Return (x, y) of the center of cell containing provided text 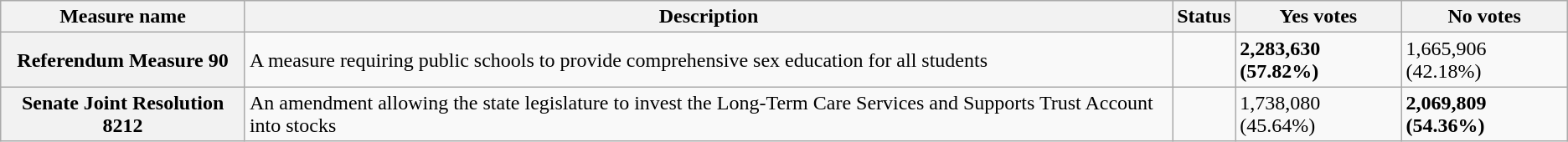
Description (709, 17)
1,665,906 (42.18%) (1484, 60)
2,069,809 (54.36%) (1484, 114)
Yes votes (1318, 17)
2,283,630 (57.82%) (1318, 60)
Referendum Measure 90 (123, 60)
A measure requiring public schools to provide comprehensive sex education for all students (709, 60)
Status (1204, 17)
Senate Joint Resolution 8212 (123, 114)
No votes (1484, 17)
Measure name (123, 17)
1,738,080 (45.64%) (1318, 114)
An amendment allowing the state legislature to invest the Long-Term Care Services and Supports Trust Account into stocks (709, 114)
